Provide the (X, Y) coordinate of the cell's center where the given text is located.  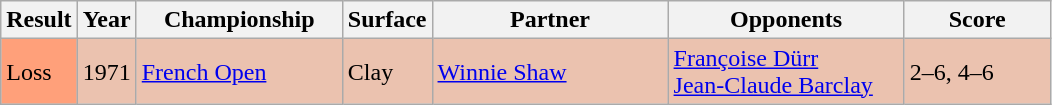
Result (39, 20)
Françoise Dürr Jean-Claude Barclay (786, 72)
Opponents (786, 20)
Championship (239, 20)
Surface (387, 20)
1971 (106, 72)
Clay (387, 72)
Partner (550, 20)
French Open (239, 72)
Loss (39, 72)
2–6, 4–6 (977, 72)
Score (977, 20)
Winnie Shaw (550, 72)
Year (106, 20)
